Provide the [X, Y] coordinate of the cell's center where the given text is located.  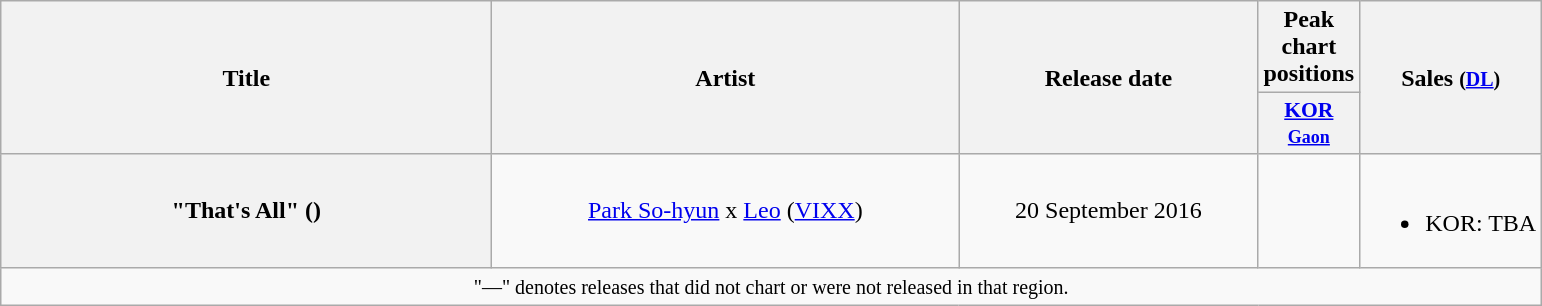
"—" denotes releases that did not chart or were not released in that region. [772, 286]
Sales (DL) [1451, 78]
Release date [1108, 78]
Park So-hyun x Leo (VIXX) [726, 210]
KORGaon [1309, 124]
Title [246, 78]
KOR: TBA [1451, 210]
Artist [726, 78]
Peak chart positions [1309, 47]
20 September 2016 [1108, 210]
"That's All" () [246, 210]
